Scan for the cell matching the given text and deliver its [X, Y] coordinate at center. 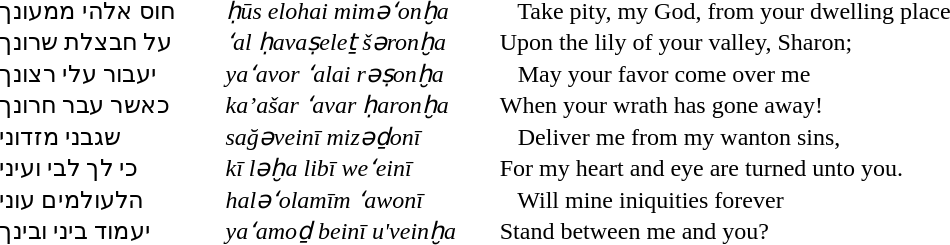
yaʻamoḏ beinī u'veinḫa [362, 230]
ʻal ḥavaṣeleṯ šǝronḫa [362, 42]
yaʻavor ʻalai rǝṣonḫa [362, 73]
sağǝveinī mizǝḏonī [362, 136]
halǝʻolamīm ʻawonī [362, 199]
ka’ašar ʻavar ḥaronḫa [362, 104]
kī lǝḫa libī weʻeinī [362, 168]
